Identify which cell holds the provided text, then report its [x, y] central coordinate. 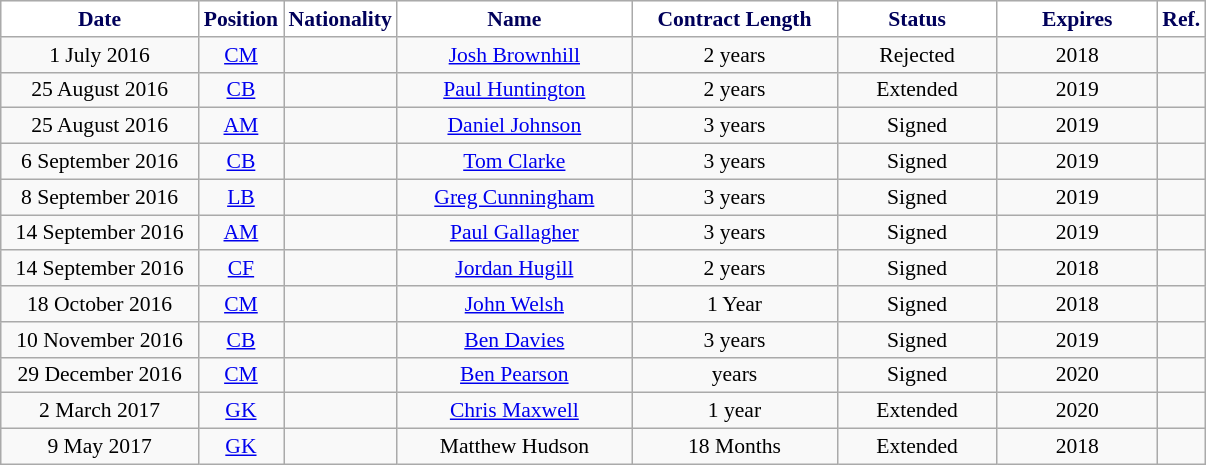
Contract Length [734, 19]
18 Months [734, 447]
Greg Cunningham [514, 197]
Expires [1077, 19]
Matthew Hudson [514, 447]
1 July 2016 [100, 55]
18 October 2016 [100, 304]
Name [514, 19]
Ben Davies [514, 340]
LB [240, 197]
29 December 2016 [100, 375]
2 March 2017 [100, 411]
10 November 2016 [100, 340]
8 September 2016 [100, 197]
Status [917, 19]
John Welsh [514, 304]
6 September 2016 [100, 162]
Daniel Johnson [514, 126]
Tom Clarke [514, 162]
Nationality [340, 19]
Ben Pearson [514, 375]
Jordan Hugill [514, 269]
Rejected [917, 55]
9 May 2017 [100, 447]
Josh Brownhill [514, 55]
Ref. [1181, 19]
years [734, 375]
CF [240, 269]
Paul Huntington [514, 90]
Date [100, 19]
Position [240, 19]
Chris Maxwell [514, 411]
1 Year [734, 304]
1 year [734, 411]
Paul Gallagher [514, 233]
